Return [x, y] of the center of cell containing provided text 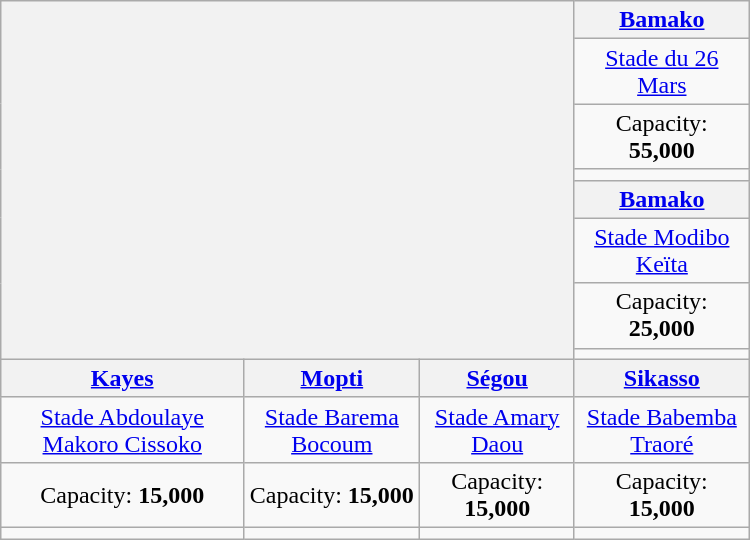
Stade du 26 Mars [662, 72]
Stade Abdoulaye Makoro Cissoko [122, 430]
Capacity: 25,000 [662, 316]
Stade Barema Bocoum [332, 430]
Sikasso [662, 378]
Mopti [332, 378]
Stade Babemba Traoré [662, 430]
Capacity: 55,000 [662, 136]
Kayes [122, 378]
Stade Amary Daou [497, 430]
Ségou [497, 378]
Stade Modibo Keïta [662, 250]
